Search for the cell housing the specified text and yield its [X, Y] center coordinate. 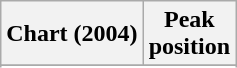
Chart (2004) [72, 34]
Peakposition [189, 34]
